Provide the (x, y) coordinate of the cell's center where the given text is located.  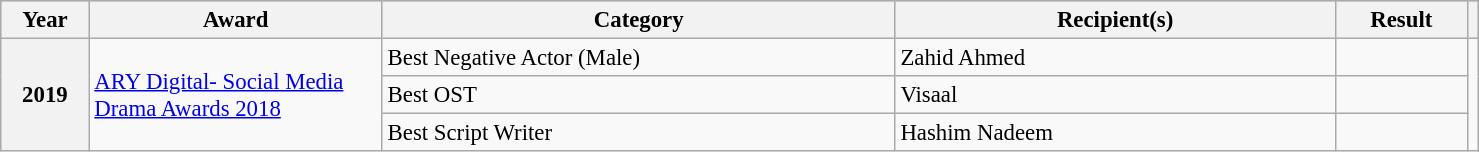
Best OST (638, 95)
Category (638, 20)
Zahid Ahmed (1115, 58)
Result (1401, 20)
Award (236, 20)
Visaal (1115, 95)
2019 (45, 96)
ARY Digital- Social Media Drama Awards 2018 (236, 96)
Recipient(s) (1115, 20)
Best Negative Actor (Male) (638, 58)
Year (45, 20)
Best Script Writer (638, 133)
Hashim Nadeem (1115, 133)
